Determine the [x, y] coordinate at the center of the cell enclosing the given text.  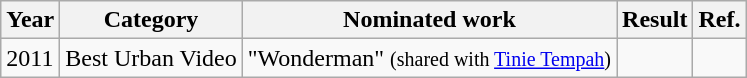
2011 [30, 58]
Best Urban Video [151, 58]
"Wonderman" (shared with Tinie Tempah) [429, 58]
Year [30, 20]
Category [151, 20]
Nominated work [429, 20]
Ref. [720, 20]
Result [655, 20]
